Provide the (X, Y) coordinate of the cell's center where the given text is located.  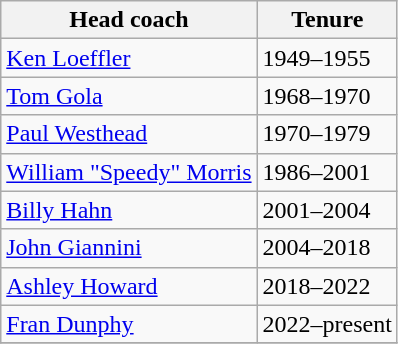
Tom Gola (129, 96)
Billy Hahn (129, 210)
2018–2022 (327, 286)
Ashley Howard (129, 286)
Fran Dunphy (129, 324)
1970–1979 (327, 134)
Paul Westhead (129, 134)
1968–1970 (327, 96)
Ken Loeffler (129, 58)
2022–present (327, 324)
William "Speedy" Morris (129, 172)
Tenure (327, 20)
John Giannini (129, 248)
2001–2004 (327, 210)
Head coach (129, 20)
1949–1955 (327, 58)
2004–2018 (327, 248)
1986–2001 (327, 172)
